Capture the cell that displays the provided text and extract its [X, Y] central coordinate. 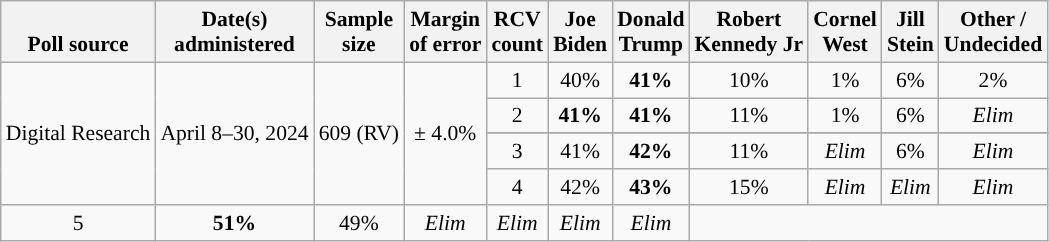
10% [750, 80]
5 [78, 223]
43% [650, 187]
April 8–30, 2024 [234, 133]
Samplesize [360, 32]
JillStein [910, 32]
40% [580, 80]
Date(s)administered [234, 32]
15% [750, 187]
Marginof error [445, 32]
3 [517, 152]
JoeBiden [580, 32]
1 [517, 80]
2 [517, 116]
Poll source [78, 32]
Other /Undecided [993, 32]
RCVcount [517, 32]
± 4.0% [445, 133]
Digital Research [78, 133]
CornelWest [845, 32]
RobertKennedy Jr [750, 32]
4 [517, 187]
51% [234, 223]
49% [360, 223]
2% [993, 80]
DonaldTrump [650, 32]
609 (RV) [360, 133]
